For the text-containing cell, return its midpoint in [x, y] coordinate format. 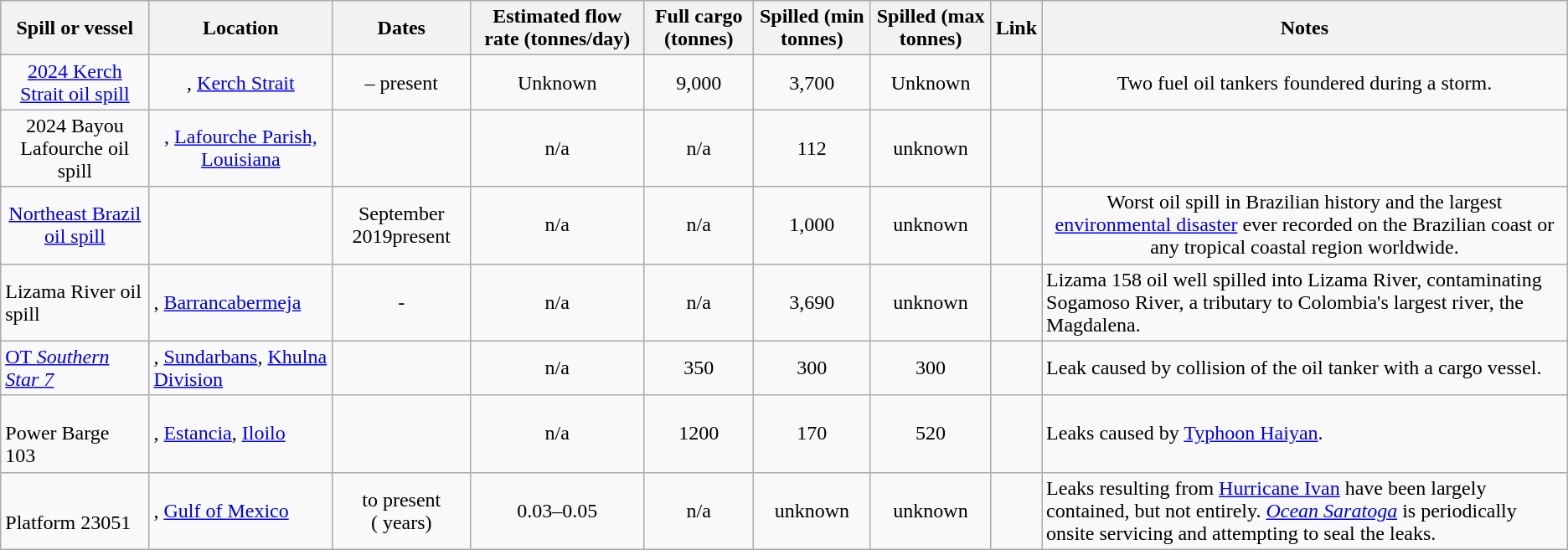
Northeast Brazil oil spill [75, 225]
112 [812, 148]
1,000 [812, 225]
0.03–0.05 [558, 511]
, Kerch Strait [241, 82]
520 [931, 434]
Spilled (min tonnes) [812, 28]
, Lafourche Parish, Louisiana [241, 148]
Link [1016, 28]
Location [241, 28]
September 2019present [402, 225]
Platform 23051 [75, 511]
3,700 [812, 82]
170 [812, 434]
Spill or vessel [75, 28]
, Barrancabermeja [241, 302]
– present [402, 82]
Leaks caused by Typhoon Haiyan. [1305, 434]
Lizama River oil spill [75, 302]
OT Southern Star 7 [75, 368]
, Gulf of Mexico [241, 511]
2024 Kerch Strait oil spill [75, 82]
Two fuel oil tankers foundered during a storm. [1305, 82]
3,690 [812, 302]
350 [699, 368]
- [402, 302]
, Estancia, Iloilo [241, 434]
Full cargo (tonnes) [699, 28]
Dates [402, 28]
, Sundarbans, Khulna Division [241, 368]
Leak caused by collision of the oil tanker with a cargo vessel. [1305, 368]
to present ( years) [402, 511]
Lizama 158 oil well spilled into Lizama River, contaminating Sogamoso River, a tributary to Colombia's largest river, the Magdalena. [1305, 302]
9,000 [699, 82]
Power Barge 103 [75, 434]
Estimated flow rate (tonnes/day) [558, 28]
2024 Bayou Lafourche oil spill [75, 148]
Spilled (max tonnes) [931, 28]
Notes [1305, 28]
1200 [699, 434]
